Capture the cell that displays the provided text and extract its [X, Y] central coordinate. 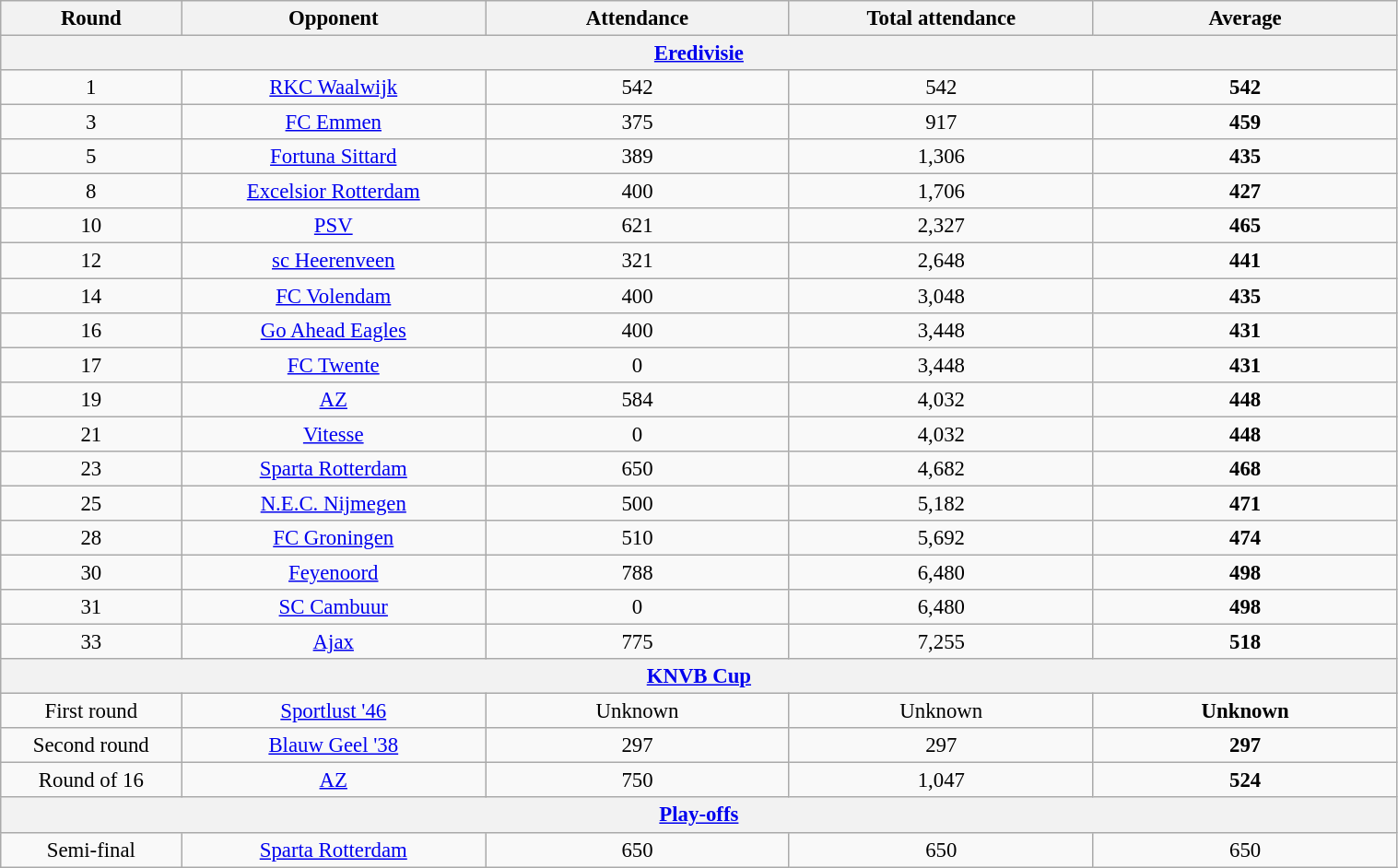
KNVB Cup [699, 676]
500 [638, 503]
471 [1245, 503]
5 [91, 157]
3 [91, 123]
1 [91, 88]
FC Twente [334, 365]
FC Volendam [334, 296]
Vitesse [334, 434]
33 [91, 642]
468 [1245, 469]
3,048 [941, 296]
775 [638, 642]
First round [91, 711]
518 [1245, 642]
Opponent [334, 18]
5,182 [941, 503]
1,047 [941, 780]
441 [1245, 261]
5,692 [941, 538]
Excelsior Rotterdam [334, 192]
Fortuna Sittard [334, 157]
17 [91, 365]
16 [91, 330]
459 [1245, 123]
Feyenoord [334, 572]
SC Cambuur [334, 607]
Eredivisie [699, 53]
1,706 [941, 192]
Ajax [334, 642]
584 [638, 399]
510 [638, 538]
28 [91, 538]
Total attendance [941, 18]
917 [941, 123]
RKC Waalwijk [334, 88]
375 [638, 123]
12 [91, 261]
Round [91, 18]
2,327 [941, 226]
Semi-final [91, 850]
N.E.C. Nijmegen [334, 503]
2,648 [941, 261]
465 [1245, 226]
Second round [91, 745]
Blauw Geel '38 [334, 745]
23 [91, 469]
389 [638, 157]
7,255 [941, 642]
788 [638, 572]
8 [91, 192]
Average [1245, 18]
31 [91, 607]
1,306 [941, 157]
4,682 [941, 469]
10 [91, 226]
Sportlust '46 [334, 711]
Round of 16 [91, 780]
Attendance [638, 18]
PSV [334, 226]
524 [1245, 780]
427 [1245, 192]
14 [91, 296]
321 [638, 261]
474 [1245, 538]
sc Heerenveen [334, 261]
21 [91, 434]
750 [638, 780]
25 [91, 503]
Go Ahead Eagles [334, 330]
FC Groningen [334, 538]
621 [638, 226]
FC Emmen [334, 123]
30 [91, 572]
19 [91, 399]
Play-offs [699, 815]
